Extract the (X, Y) coordinate from the center of the cell holding the provided text.  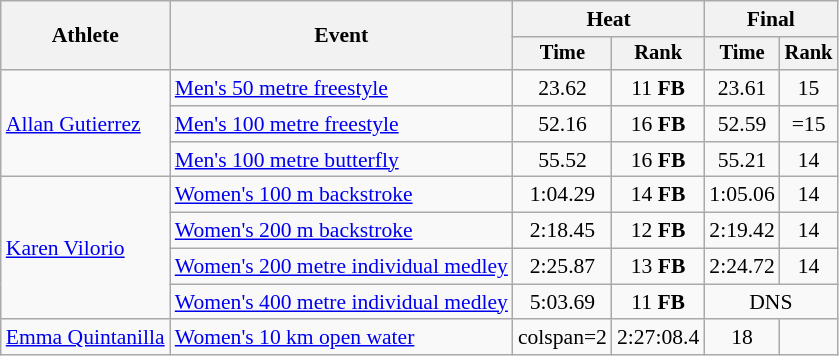
52.16 (562, 124)
colspan=2 (562, 338)
Women's 200 m backstroke (342, 231)
Athlete (86, 36)
13 FB (658, 267)
Women's 10 km open water (342, 338)
2:25.87 (562, 267)
Women's 400 metre individual medley (342, 302)
5:03.69 (562, 302)
Event (342, 36)
Men's 100 metre butterfly (342, 160)
Emma Quintanilla (86, 338)
Karen Vilorio (86, 248)
1:05.06 (742, 195)
23.62 (562, 88)
Men's 50 metre freestyle (342, 88)
18 (742, 338)
Women's 200 metre individual medley (342, 267)
Men's 100 metre freestyle (342, 124)
Heat (608, 19)
14 FB (658, 195)
2:24.72 (742, 267)
Allan Gutierrez (86, 124)
12 FB (658, 231)
2:19.42 (742, 231)
Women's 100 m backstroke (342, 195)
DNS (770, 302)
15 (809, 88)
=15 (809, 124)
52.59 (742, 124)
Final (770, 19)
23.61 (742, 88)
55.21 (742, 160)
55.52 (562, 160)
2:27:08.4 (658, 338)
1:04.29 (562, 195)
2:18.45 (562, 231)
